For the text-containing cell, return its midpoint in [X, Y] coordinate format. 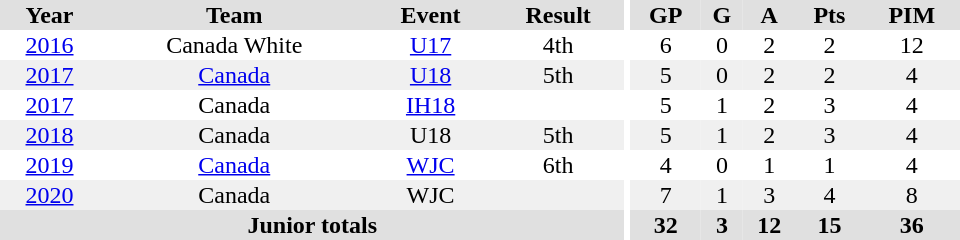
7 [666, 195]
PIM [912, 15]
U17 [430, 45]
G [722, 15]
Year [50, 15]
15 [829, 225]
GP [666, 15]
A [769, 15]
Junior totals [312, 225]
2018 [50, 135]
32 [666, 225]
2019 [50, 165]
4th [558, 45]
2016 [50, 45]
6 [666, 45]
Result [558, 15]
8 [912, 195]
6th [558, 165]
Canada White [234, 45]
IH18 [430, 105]
2020 [50, 195]
36 [912, 225]
Event [430, 15]
Pts [829, 15]
Team [234, 15]
